Locate the cell with the specified text and output its (x, y) center coordinate. 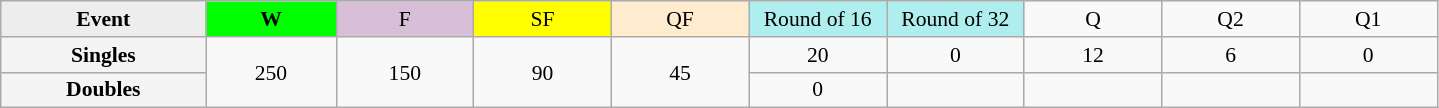
Round of 32 (955, 19)
Q (1093, 19)
QF (680, 19)
Doubles (104, 90)
150 (405, 72)
W (271, 19)
Round of 16 (818, 19)
45 (680, 72)
Event (104, 19)
Q2 (1231, 19)
6 (1231, 55)
90 (543, 72)
SF (543, 19)
20 (818, 55)
Q1 (1368, 19)
F (405, 19)
250 (271, 72)
Singles (104, 55)
12 (1093, 55)
